Search for the cell housing the specified text and yield its [x, y] center coordinate. 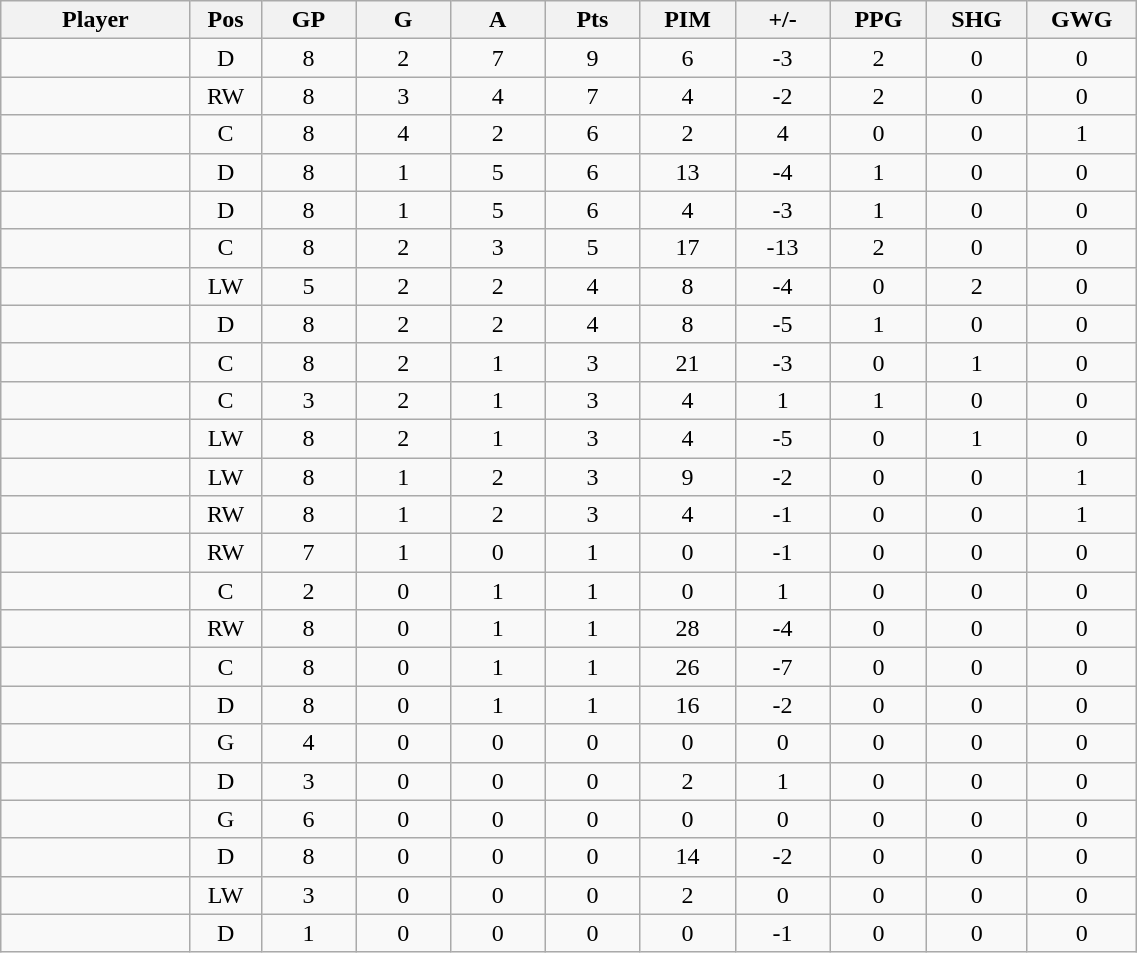
13 [688, 172]
-7 [782, 667]
PPG [878, 20]
28 [688, 629]
26 [688, 667]
PIM [688, 20]
16 [688, 705]
SHG [977, 20]
Pos [226, 20]
21 [688, 362]
-13 [782, 248]
Player [96, 20]
GP [308, 20]
+/- [782, 20]
A [498, 20]
14 [688, 857]
Pts [592, 20]
GWG [1081, 20]
17 [688, 248]
